Find where the given text appears and provide that cell's center as (X, Y) coordinate. 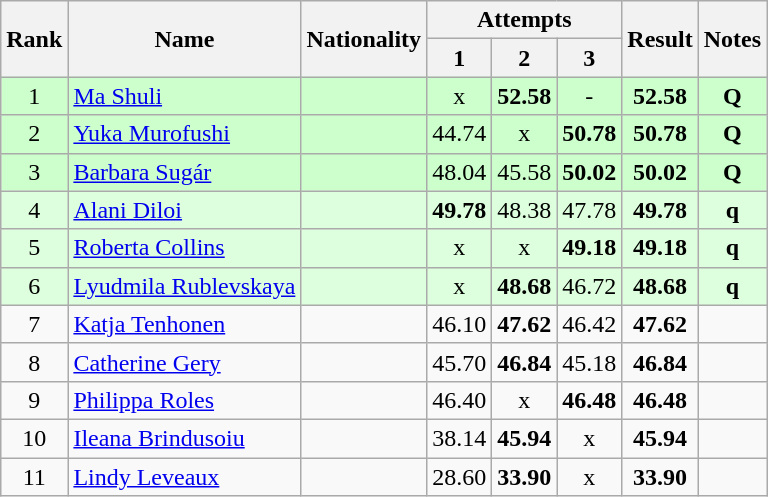
Lindy Leveaux (184, 477)
Result (660, 39)
10 (34, 438)
9 (34, 400)
28.60 (460, 477)
46.40 (460, 400)
Philippa Roles (184, 400)
11 (34, 477)
Lyudmila Rublevskaya (184, 286)
7 (34, 324)
44.74 (460, 134)
46.42 (590, 324)
45.18 (590, 362)
Catherine Gery (184, 362)
- (590, 96)
Nationality (364, 39)
5 (34, 248)
45.58 (524, 172)
Notes (732, 39)
Ma Shuli (184, 96)
46.72 (590, 286)
47.78 (590, 210)
Name (184, 39)
8 (34, 362)
Rank (34, 39)
4 (34, 210)
6 (34, 286)
Alani Diloi (184, 210)
Attempts (524, 20)
Yuka Murofushi (184, 134)
Barbara Sugár (184, 172)
Roberta Collins (184, 248)
Ileana Brindusoiu (184, 438)
48.04 (460, 172)
45.70 (460, 362)
46.10 (460, 324)
48.38 (524, 210)
Katja Tenhonen (184, 324)
38.14 (460, 438)
